Find where the given text appears and provide that cell's center as (X, Y) coordinate. 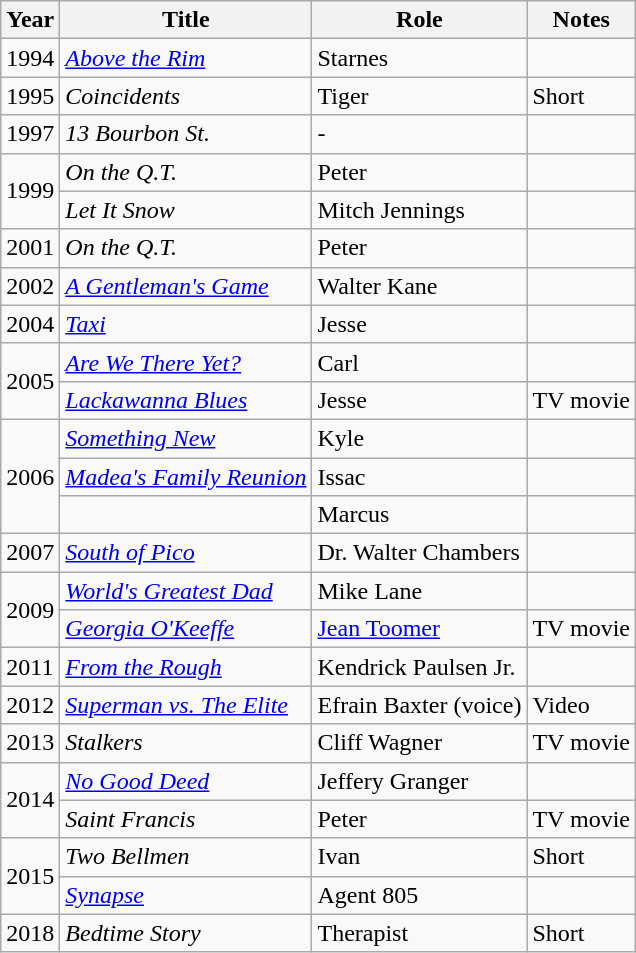
Mitch Jennings (420, 210)
No Good Deed (186, 781)
Georgia O'Keeffe (186, 629)
Two Bellmen (186, 857)
1994 (30, 58)
2009 (30, 610)
2013 (30, 743)
Synapse (186, 895)
1997 (30, 134)
1999 (30, 191)
Saint Francis (186, 819)
Title (186, 20)
Dr. Walter Chambers (420, 553)
Efrain Baxter (voice) (420, 705)
2014 (30, 800)
Something New (186, 438)
2012 (30, 705)
Issac (420, 477)
Jean Toomer (420, 629)
2011 (30, 667)
World's Greatest Dad (186, 591)
Therapist (420, 933)
- (420, 134)
2015 (30, 876)
Marcus (420, 515)
13 Bourbon St. (186, 134)
Cliff Wagner (420, 743)
Video (582, 705)
Mike Lane (420, 591)
Role (420, 20)
Taxi (186, 324)
2018 (30, 933)
A Gentleman's Game (186, 286)
Stalkers (186, 743)
Tiger (420, 96)
South of Pico (186, 553)
Year (30, 20)
Jeffery Granger (420, 781)
Are We There Yet? (186, 362)
Bedtime Story (186, 933)
Agent 805 (420, 895)
Coincidents (186, 96)
Superman vs. The Elite (186, 705)
2005 (30, 381)
Lackawanna Blues (186, 400)
Notes (582, 20)
Let It Snow (186, 210)
Kyle (420, 438)
Carl (420, 362)
2006 (30, 476)
Above the Rim (186, 58)
Ivan (420, 857)
Walter Kane (420, 286)
2007 (30, 553)
Starnes (420, 58)
2001 (30, 248)
2004 (30, 324)
From the Rough (186, 667)
2002 (30, 286)
Kendrick Paulsen Jr. (420, 667)
Madea's Family Reunion (186, 477)
1995 (30, 96)
